Return the [X, Y] coordinate for the center point of the cell that contains the specified text.  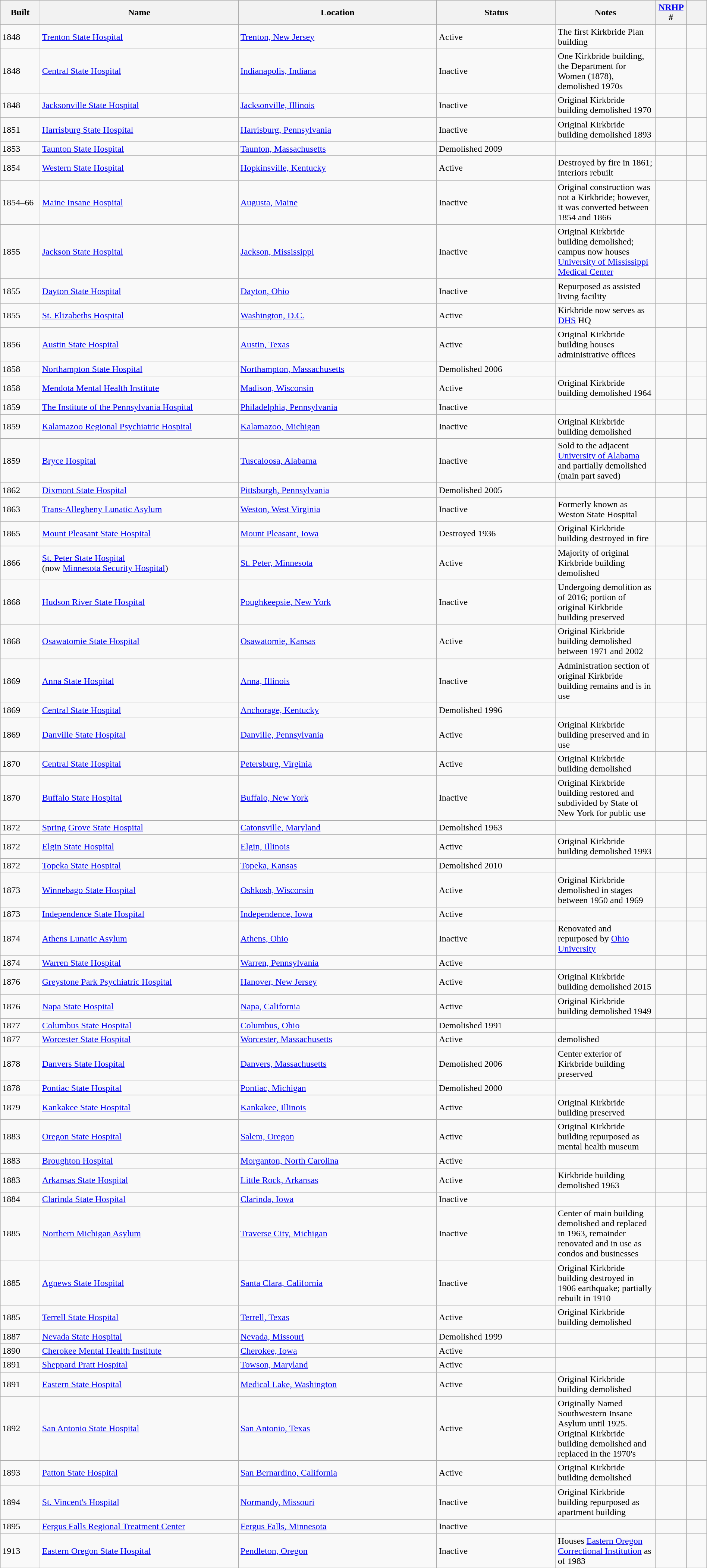
Little Rock, Arkansas [337, 1180]
Towson, Maryland [337, 1365]
Original construction was not a Kirkbride; however, it was converted between 1854 and 1866 [606, 202]
Indianapolis, Indiana [337, 71]
The Institute of the Pennsylvania Hospital [139, 407]
Original Kirkbride building demolished between 1971 and 2002 [606, 641]
1890 [20, 1351]
Harrisburg State Hospital [139, 130]
1895 [20, 1526]
Winnebago State Hospital [139, 890]
Columbus State Hospital [139, 1025]
Destroyed 1936 [496, 534]
Napa, California [337, 1006]
Danville State Hospital [139, 734]
Original Kirkbride demolished in stages between 1950 and 1969 [606, 890]
Eastern Oregon State Hospital [139, 1550]
1853 [20, 149]
Columbus, Ohio [337, 1025]
Repurposed as assisted living facility [606, 291]
1862 [20, 490]
Demolished 1991 [496, 1025]
Terrell State Hospital [139, 1317]
1865 [20, 534]
Buffalo, New York [337, 798]
Dixmont State Hospital [139, 490]
Originally Named Southwestern Insane Asylum until 1925. Original Kirkbride building demolished and replaced in the 1970's [606, 1428]
Kirkbride now serves as DHS HQ [606, 315]
Jackson, Mississippi [337, 252]
Original Kirkbride building demolished 1964 [606, 388]
Medical Lake, Washington [337, 1384]
Fergus Falls, Minnesota [337, 1526]
St. Elizabeths Hospital [139, 315]
Osawatomie State Hospital [139, 641]
Austin State Hospital [139, 344]
Madison, Wisconsin [337, 388]
Poughkeepsie, New York [337, 602]
Cherokee Mental Health Institute [139, 1351]
Catonsville, Maryland [337, 827]
Original Kirkbride building restored and subdivided by State of New York for public use [606, 798]
Northampton State Hospital [139, 369]
Independence, Iowa [337, 914]
Trenton State Hospital [139, 37]
Destroyed by fire in 1861; interiors rebuilt [606, 168]
Original Kirkbride building preserved [606, 1107]
1893 [20, 1473]
Morganton, North Carolina [337, 1161]
Nevada State Hospital [139, 1337]
Napa State Hospital [139, 1006]
Pontiac State Hospital [139, 1088]
Original Kirkbride building repurposed as apartment building [606, 1502]
Center exterior of Kirkbride building preserved [606, 1064]
Dayton, Ohio [337, 291]
Western State Hospital [139, 168]
Oregon State Hospital [139, 1136]
Taunton State Hospital [139, 149]
Original Kirkbride building demolished 1993 [606, 847]
Original Kirkbride building demolished 1893 [606, 130]
Demolished 2005 [496, 490]
Location [337, 13]
Spring Grove State Hospital [139, 827]
Nevada, Missouri [337, 1337]
1866 [20, 563]
Built [20, 13]
Center of main building demolished and replaced in 1963, remainder renovated and in use as condos and businesses [606, 1234]
Buffalo State Hospital [139, 798]
Warren State Hospital [139, 963]
Topeka State Hospital [139, 866]
Sheppard Pratt Hospital [139, 1365]
Anna, Illinois [337, 681]
Fergus Falls Regional Treatment Center [139, 1526]
Original Kirkbride building destroyed in fire [606, 534]
NRHP # [671, 13]
Jackson State Hospital [139, 252]
Hanover, New Jersey [337, 982]
Worcester State Hospital [139, 1039]
Osawatomie, Kansas [337, 641]
Kankakee, Illinois [337, 1107]
Trenton, New Jersey [337, 37]
Elgin, Illinois [337, 847]
Original Kirkbride building preserved and in use [606, 734]
Greystone Park Psychiatric Hospital [139, 982]
Original Kirkbride building demolished; campus now houses University of Mississippi Medical Center [606, 252]
Jacksonville State Hospital [139, 105]
Danvers State Hospital [139, 1064]
Administration section of original Kirkbride building remains and is in use [606, 681]
One Kirkbride building, the Department for Women (1878), demolished 1970s [606, 71]
Original Kirkbride building houses administrative offices [606, 344]
1913 [20, 1550]
Santa Clara, California [337, 1283]
Eastern State Hospital [139, 1384]
Demolished 2009 [496, 149]
Washington, D.C. [337, 315]
Jacksonville, Illinois [337, 105]
St. Peter State Hospital(now Minnesota Security Hospital) [139, 563]
Original Kirkbride building repurposed as mental health museum [606, 1136]
Northampton, Massachusetts [337, 369]
Warren, Pennsylvania [337, 963]
Mount Pleasant, Iowa [337, 534]
Houses Eastern Oregon Correctional Institution as of 1983 [606, 1550]
Danvers, Massachusetts [337, 1064]
Oshkosh, Wisconsin [337, 890]
Clarinda State Hospital [139, 1199]
Salem, Oregon [337, 1136]
Notes [606, 13]
Topeka, Kansas [337, 866]
Pontiac, Michigan [337, 1088]
Weston, West Virginia [337, 509]
Formerly known as Weston State Hospital [606, 509]
St. Peter, Minnesota [337, 563]
Worcester, Massachusetts [337, 1039]
Terrell, Texas [337, 1317]
Danville, Pennsylvania [337, 734]
San Antonio State Hospital [139, 1428]
Harrisburg, Pennsylvania [337, 130]
Original Kirkbride building demolished 1970 [606, 105]
Arkansas State Hospital [139, 1180]
Anchorage, Kentucky [337, 710]
Athens, Ohio [337, 938]
Majority of original Kirkbride building demolished [606, 563]
Athens Lunatic Asylum [139, 938]
Demolished 1999 [496, 1337]
Trans-Allegheny Lunatic Asylum [139, 509]
Hopkinsville, Kentucky [337, 168]
Demolished 1996 [496, 710]
Taunton, Massachusetts [337, 149]
Original Kirkbride building demolished 1949 [606, 1006]
Kankakee State Hospital [139, 1107]
Patton State Hospital [139, 1473]
demolished [606, 1039]
1879 [20, 1107]
Anna State Hospital [139, 681]
Augusta, Maine [337, 202]
1856 [20, 344]
Elgin State Hospital [139, 847]
Renovated and repurposed by Ohio University [606, 938]
Status [496, 13]
1854 [20, 168]
San Antonio, Texas [337, 1428]
Petersburg, Virginia [337, 763]
Sold to the adjacent University of Alabama and partially demolished (main part saved) [606, 461]
Demolished 2010 [496, 866]
The first Kirkbride Plan building [606, 37]
1892 [20, 1428]
Kirkbride building demolished 1963 [606, 1180]
Mendota Mental Health Institute [139, 388]
1851 [20, 130]
1894 [20, 1502]
Cherokee, Iowa [337, 1351]
Normandy, Missouri [337, 1502]
Pendleton, Oregon [337, 1550]
Hudson River State Hospital [139, 602]
Clarinda, Iowa [337, 1199]
St. Vincent's Hospital [139, 1502]
Austin, Texas [337, 344]
Original Kirkbride building demolished 2015 [606, 982]
Name [139, 13]
Northern Michigan Asylum [139, 1234]
1863 [20, 509]
Demolished 1963 [496, 827]
1854–66 [20, 202]
Philadelphia, Pennsylvania [337, 407]
1884 [20, 1199]
Original Kirkbride building destroyed in 1906 earthquake; partially rebuilt in 1910 [606, 1283]
San Bernardino, California [337, 1473]
Pittsburgh, Pennsylvania [337, 490]
Broughton Hospital [139, 1161]
Dayton State Hospital [139, 291]
Traverse City, Michigan [337, 1234]
Bryce Hospital [139, 461]
Independence State Hospital [139, 914]
Kalamazoo Regional Psychiatric Hospital [139, 426]
Mount Pleasant State Hospital [139, 534]
Tuscaloosa, Alabama [337, 461]
Undergoing demolition as of 2016; portion of original Kirkbride building preserved [606, 602]
Demolished 2000 [496, 1088]
1887 [20, 1337]
Maine Insane Hospital [139, 202]
Kalamazoo, Michigan [337, 426]
Agnews State Hospital [139, 1283]
